Capture the cell that displays the provided text and extract its [x, y] central coordinate. 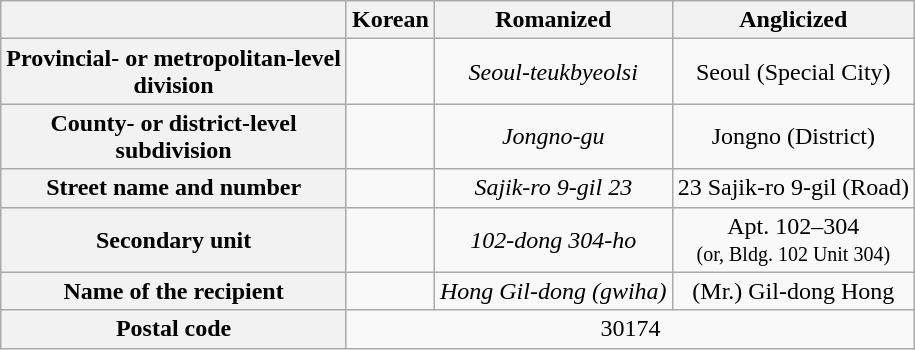
Sajik-ro 9-gil 23 [553, 188]
Provincial- or metropolitan-level division [174, 72]
30174 [630, 329]
102-dong 304-ho [553, 240]
Romanized [553, 20]
Korean [390, 20]
Secondary unit [174, 240]
Name of the recipient [174, 291]
Jongno (District) [793, 136]
Seoul-teukbyeolsi [553, 72]
County- or district-level subdivision [174, 136]
Hong Gil-dong (gwiha) [553, 291]
Street name and number [174, 188]
Postal code [174, 329]
(Mr.) Gil-dong Hong [793, 291]
Jongno-gu [553, 136]
23 Sajik-ro 9-gil (Road) [793, 188]
Apt. 102–304(or, Bldg. 102 Unit 304) [793, 240]
Anglicized [793, 20]
Seoul (Special City) [793, 72]
